Search for the cell housing the specified text and yield its (X, Y) center coordinate. 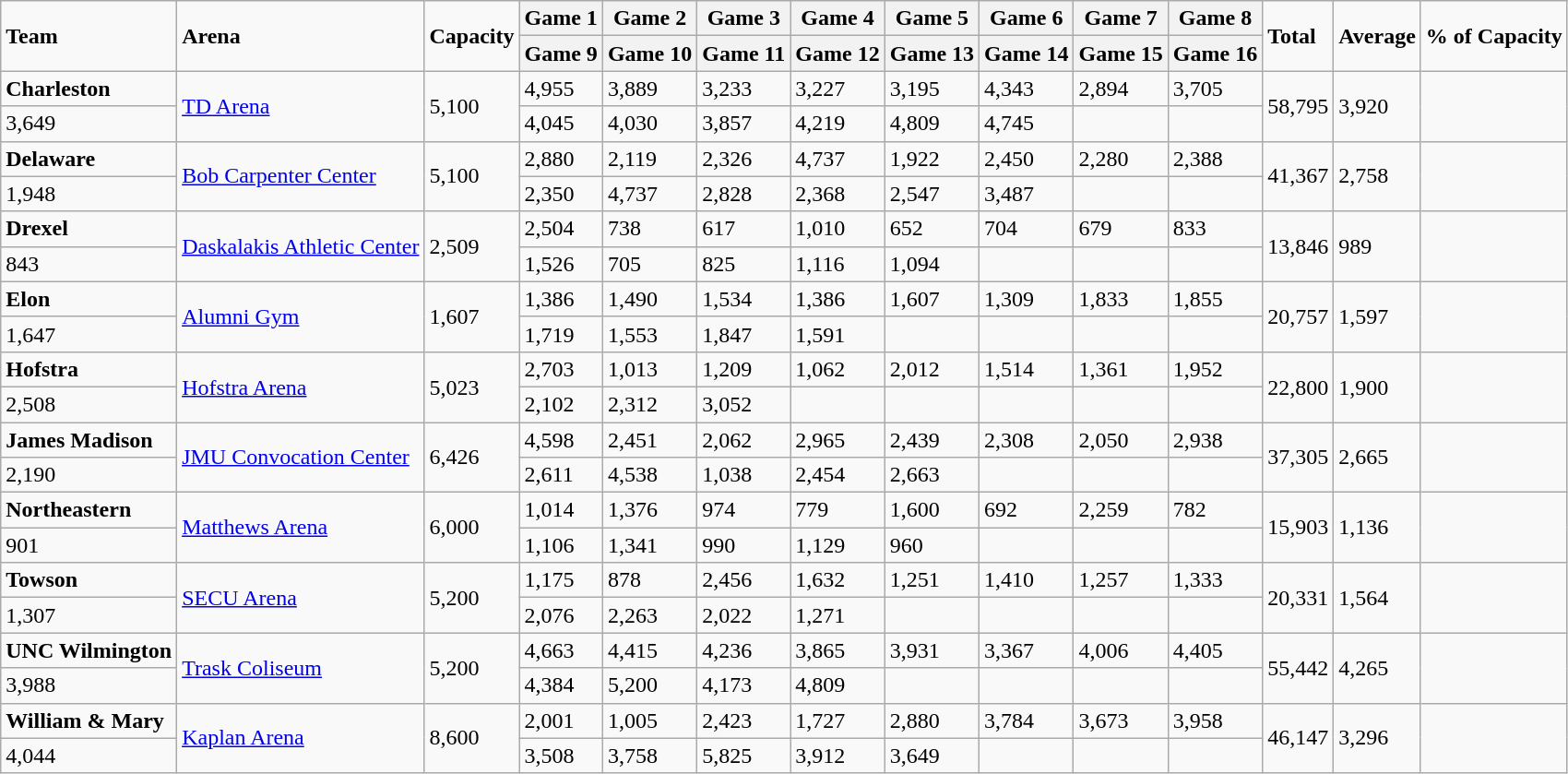
2,703 (561, 369)
1,952 (1215, 369)
4,030 (649, 124)
1,251 (932, 580)
1,014 (561, 510)
2,456 (743, 580)
2,326 (743, 159)
2,012 (932, 369)
1,600 (932, 510)
13,846 (1299, 246)
Game 5 (932, 18)
4,384 (561, 685)
Matthews Arena (301, 528)
843 (89, 264)
Game 10 (649, 54)
2,368 (837, 194)
James Madison (89, 440)
Game 11 (743, 54)
4,415 (649, 650)
2,547 (932, 194)
Game 14 (1027, 54)
779 (837, 510)
1,526 (561, 264)
2,263 (649, 615)
46,147 (1299, 738)
15,903 (1299, 528)
Elon (89, 299)
825 (743, 264)
2,308 (1027, 440)
3,784 (1027, 720)
990 (743, 545)
652 (932, 229)
1,013 (649, 369)
1,376 (649, 510)
989 (1378, 246)
4,663 (561, 650)
3,988 (89, 685)
Game 7 (1121, 18)
738 (649, 229)
1,136 (1378, 528)
SECU Arena (301, 598)
3,705 (1215, 89)
960 (932, 545)
1,257 (1121, 580)
2,312 (649, 404)
1,333 (1215, 580)
2,965 (837, 440)
UNC Wilmington (89, 650)
1,010 (837, 229)
3,865 (837, 650)
4,745 (1027, 124)
1,514 (1027, 369)
Towson (89, 580)
3,673 (1121, 720)
3,052 (743, 404)
41,367 (1299, 176)
20,757 (1299, 316)
1,106 (561, 545)
617 (743, 229)
878 (649, 580)
2,450 (1027, 159)
833 (1215, 229)
37,305 (1299, 458)
Game 9 (561, 54)
1,922 (932, 159)
974 (743, 510)
1,647 (89, 334)
901 (89, 545)
1,005 (649, 720)
2,663 (932, 475)
Hofstra (89, 369)
1,597 (1378, 316)
4,173 (743, 685)
22,800 (1299, 387)
Game 3 (743, 18)
1,490 (649, 299)
TD Arena (301, 106)
3,367 (1027, 650)
1,271 (837, 615)
3,889 (649, 89)
Game 16 (1215, 54)
2,423 (743, 720)
3,487 (1027, 194)
4,044 (89, 756)
Team (89, 36)
1,855 (1215, 299)
2,938 (1215, 440)
1,591 (837, 334)
1,307 (89, 615)
1,564 (1378, 598)
Charleston (89, 89)
Arena (301, 36)
1,361 (1121, 369)
6,426 (472, 458)
1,553 (649, 334)
Game 12 (837, 54)
1,727 (837, 720)
2,439 (932, 440)
1,129 (837, 545)
Average (1378, 36)
4,598 (561, 440)
Game 6 (1027, 18)
55,442 (1299, 668)
692 (1027, 510)
2,504 (561, 229)
3,195 (932, 89)
% of Capacity (1494, 36)
Northeastern (89, 510)
1,116 (837, 264)
2,076 (561, 615)
3,912 (837, 756)
5,023 (472, 387)
1,900 (1378, 387)
2,388 (1215, 159)
3,920 (1378, 106)
Capacity (472, 36)
Kaplan Arena (301, 738)
Alumni Gym (301, 316)
2,611 (561, 475)
1,948 (89, 194)
Game 2 (649, 18)
4,405 (1215, 650)
2,451 (649, 440)
1,209 (743, 369)
4,045 (561, 124)
1,534 (743, 299)
1,341 (649, 545)
Hofstra Arena (301, 387)
1,062 (837, 369)
Daskalakis Athletic Center (301, 246)
JMU Convocation Center (301, 458)
2,022 (743, 615)
2,508 (89, 404)
1,094 (932, 264)
4,955 (561, 89)
2,190 (89, 475)
1,038 (743, 475)
2,509 (472, 246)
Game 1 (561, 18)
704 (1027, 229)
Drexel (89, 229)
2,665 (1378, 458)
2,758 (1378, 176)
3,931 (932, 650)
1,410 (1027, 580)
4,538 (649, 475)
1,847 (743, 334)
2,259 (1121, 510)
3,508 (561, 756)
1,632 (837, 580)
705 (649, 264)
3,857 (743, 124)
Game 13 (932, 54)
2,119 (649, 159)
3,233 (743, 89)
4,219 (837, 124)
4,006 (1121, 650)
William & Mary (89, 720)
2,102 (561, 404)
6,000 (472, 528)
4,343 (1027, 89)
1,719 (561, 334)
3,227 (837, 89)
3,958 (1215, 720)
20,331 (1299, 598)
4,265 (1378, 668)
Game 15 (1121, 54)
Game 8 (1215, 18)
Bob Carpenter Center (301, 176)
Trask Coliseum (301, 668)
3,758 (649, 756)
2,050 (1121, 440)
2,001 (561, 720)
2,280 (1121, 159)
Delaware (89, 159)
1,309 (1027, 299)
1,833 (1121, 299)
8,600 (472, 738)
Game 4 (837, 18)
5,825 (743, 756)
2,350 (561, 194)
2,828 (743, 194)
58,795 (1299, 106)
2,454 (837, 475)
679 (1121, 229)
Total (1299, 36)
2,062 (743, 440)
782 (1215, 510)
3,296 (1378, 738)
4,236 (743, 650)
1,175 (561, 580)
2,894 (1121, 89)
